Detect which cell encompasses the target text, then output its [x, y] center coordinate. 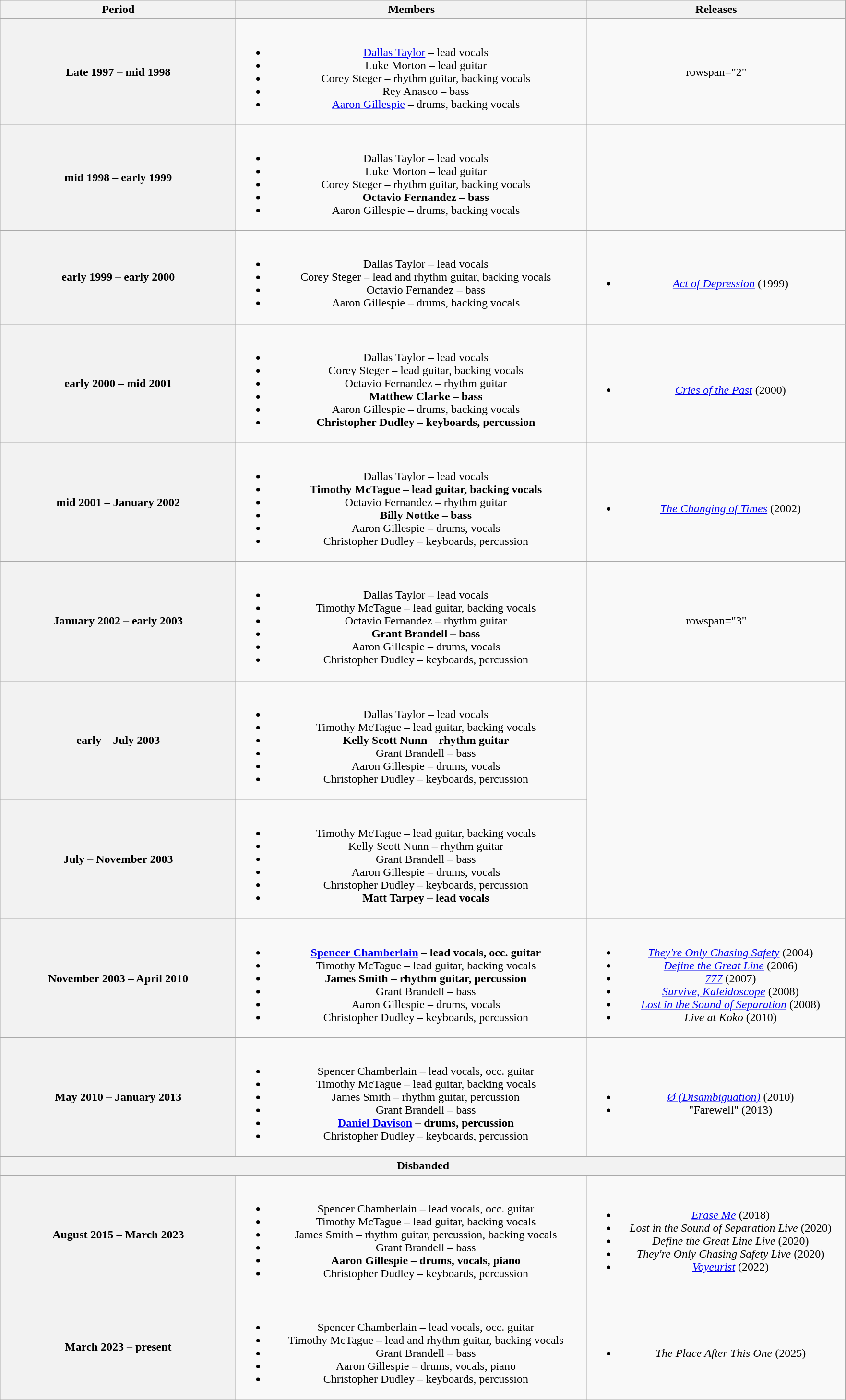
Releases [716, 10]
Erase Me (2018)Lost in the Sound of Separation Live (2020)Define the Great Line Live (2020)They're Only Chasing Safety Live (2020)Voyeurist (2022) [716, 1235]
mid 2001 – January 2002 [118, 502]
Cries of the Past (2000) [716, 383]
mid 1998 – early 1999 [118, 177]
May 2010 – January 2013 [118, 1097]
Members [412, 10]
Late 1997 – mid 1998 [118, 72]
rowspan="2" [716, 72]
The Changing of Times (2002) [716, 502]
Act of Depression (1999) [716, 277]
The Place After This One (2025) [716, 1347]
Dallas Taylor – lead vocalsCorey Steger – lead and rhythm guitar, backing vocalsOctavio Fernandez – bassAaron Gillespie – drums, backing vocals [412, 277]
early – July 2003 [118, 740]
August 2015 – March 2023 [118, 1235]
early 1999 – early 2000 [118, 277]
July – November 2003 [118, 859]
Ø (Disambiguation) (2010)"Farewell" (2013) [716, 1097]
Period [118, 10]
November 2003 – April 2010 [118, 978]
January 2002 – early 2003 [118, 621]
rowspan="3" [716, 621]
Disbanded [423, 1165]
March 2023 – present [118, 1347]
early 2000 – mid 2001 [118, 383]
